Search for the cell housing the specified text and yield its [x, y] center coordinate. 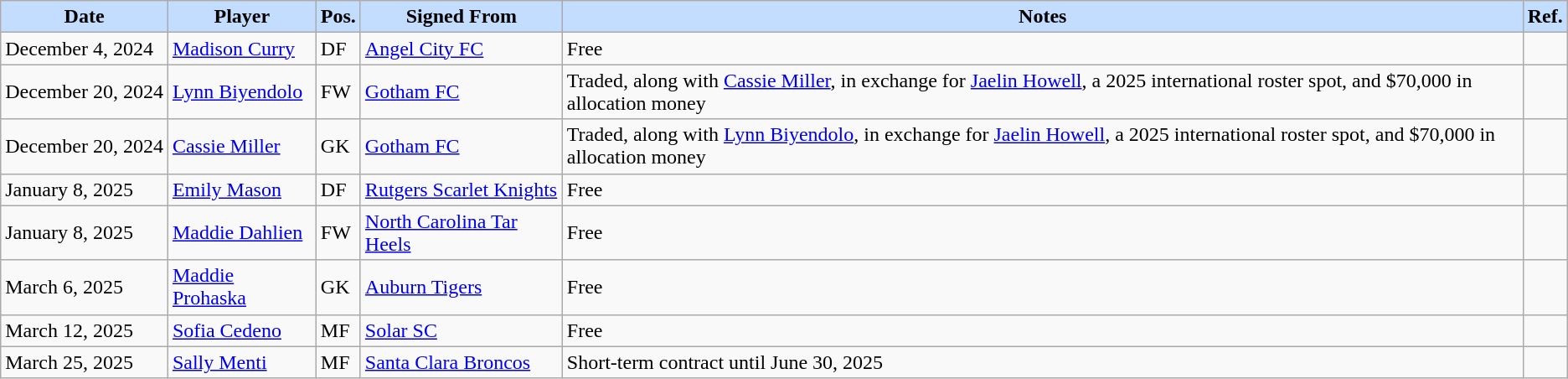
Short-term contract until June 30, 2025 [1042, 362]
March 12, 2025 [85, 330]
December 4, 2024 [85, 49]
Angel City FC [461, 49]
Sally Menti [241, 362]
Date [85, 17]
Sofia Cedeno [241, 330]
Santa Clara Broncos [461, 362]
Emily Mason [241, 189]
Signed From [461, 17]
Notes [1042, 17]
Ref. [1545, 17]
Auburn Tigers [461, 287]
March 25, 2025 [85, 362]
Madison Curry [241, 49]
Maddie Dahlien [241, 233]
Maddie Prohaska [241, 287]
North Carolina Tar Heels [461, 233]
Cassie Miller [241, 146]
March 6, 2025 [85, 287]
Traded, along with Cassie Miller, in exchange for Jaelin Howell, a 2025 international roster spot, and $70,000 in allocation money [1042, 92]
Player [241, 17]
Rutgers Scarlet Knights [461, 189]
Pos. [338, 17]
Traded, along with Lynn Biyendolo, in exchange for Jaelin Howell, a 2025 international roster spot, and $70,000 in allocation money [1042, 146]
Lynn Biyendolo [241, 92]
Solar SC [461, 330]
